Provide the [X, Y] coordinate of the cell's center where the given text is located.  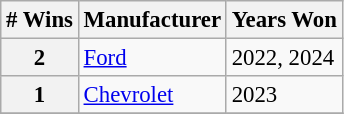
Chevrolet [152, 95]
2022, 2024 [284, 58]
# Wins [40, 20]
Manufacturer [152, 20]
1 [40, 95]
2023 [284, 95]
Years Won [284, 20]
Ford [152, 58]
2 [40, 58]
